Pinpoint the cell where the given text exists, returning its [x, y] midpoint coordinate. 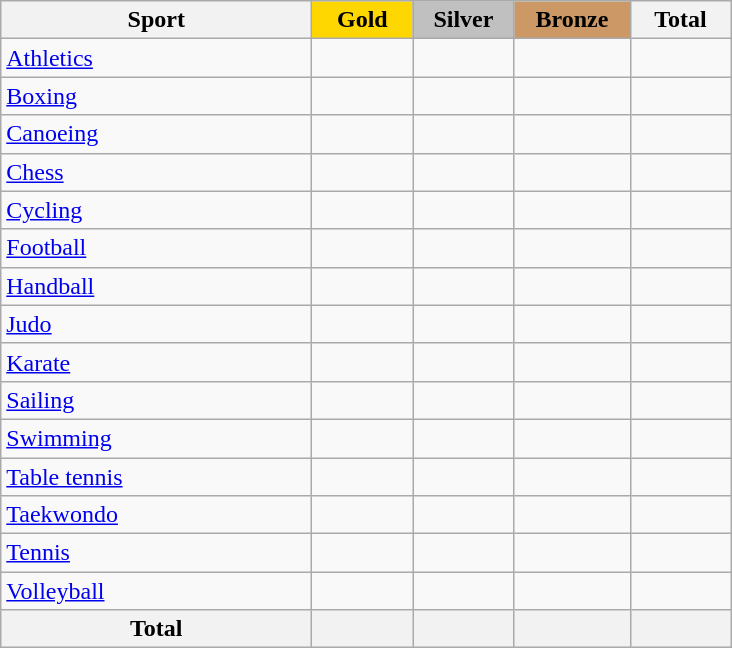
Sport [156, 20]
Tennis [156, 553]
Sailing [156, 400]
Bronze [572, 20]
Swimming [156, 438]
Chess [156, 172]
Table tennis [156, 477]
Gold [362, 20]
Volleyball [156, 591]
Cycling [156, 210]
Handball [156, 286]
Taekwondo [156, 515]
Boxing [156, 96]
Silver [464, 20]
Athletics [156, 58]
Canoeing [156, 134]
Football [156, 248]
Karate [156, 362]
Judo [156, 324]
